Capture the cell that displays the provided text and extract its [X, Y] central coordinate. 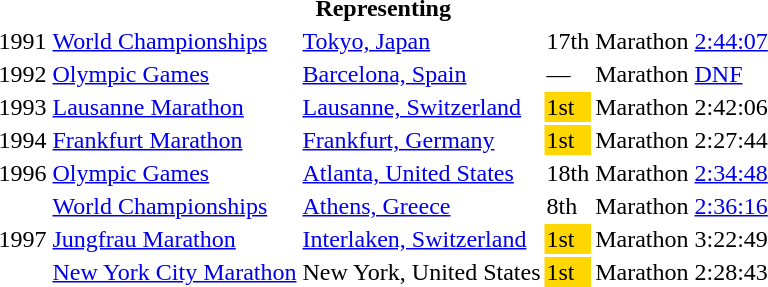
Lausanne, Switzerland [422, 107]
Tokyo, Japan [422, 41]
Lausanne Marathon [174, 107]
Interlaken, Switzerland [422, 239]
Atlanta, United States [422, 173]
Frankfurt Marathon [174, 140]
— [568, 74]
8th [568, 206]
18th [568, 173]
Jungfrau Marathon [174, 239]
New York City Marathon [174, 272]
Athens, Greece [422, 206]
New York, United States [422, 272]
17th [568, 41]
Barcelona, Spain [422, 74]
Frankfurt, Germany [422, 140]
